Capture the cell that displays the provided text and extract its [x, y] central coordinate. 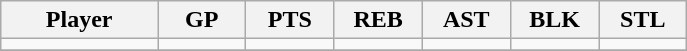
STL [643, 20]
GP [202, 20]
BLK [554, 20]
REB [378, 20]
Player [80, 20]
AST [466, 20]
PTS [290, 20]
